Detect which cell encompasses the target text, then output its [X, Y] center coordinate. 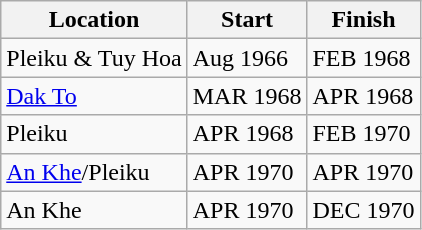
Dak To [94, 96]
FEB 1970 [364, 134]
MAR 1968 [247, 96]
DEC 1970 [364, 210]
Finish [364, 20]
An Khe [94, 210]
FEB 1968 [364, 58]
Location [94, 20]
Pleiku & Tuy Hoa [94, 58]
An Khe/Pleiku [94, 172]
Start [247, 20]
Aug 1966 [247, 58]
Pleiku [94, 134]
